Scan for the cell matching the given text and deliver its [X, Y] coordinate at center. 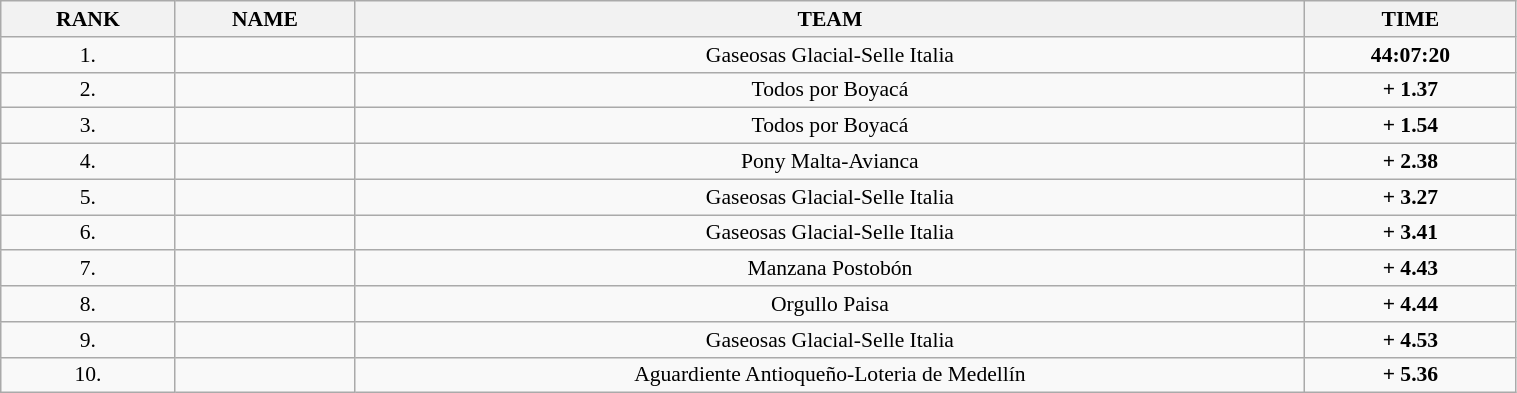
4. [88, 162]
8. [88, 304]
+ 4.53 [1410, 340]
NAME [265, 19]
+ 3.41 [1410, 233]
Aguardiente Antioqueño-Loteria de Medellín [830, 375]
RANK [88, 19]
6. [88, 233]
TIME [1410, 19]
Pony Malta-Avianca [830, 162]
9. [88, 340]
Manzana Postobón [830, 269]
+ 3.27 [1410, 197]
+ 5.36 [1410, 375]
+ 1.37 [1410, 90]
+ 2.38 [1410, 162]
+ 4.43 [1410, 269]
1. [88, 55]
7. [88, 269]
3. [88, 126]
+ 4.44 [1410, 304]
TEAM [830, 19]
10. [88, 375]
5. [88, 197]
Orgullo Paisa [830, 304]
2. [88, 90]
44:07:20 [1410, 55]
+ 1.54 [1410, 126]
